Locate the cell with the specified text and output its [x, y] center coordinate. 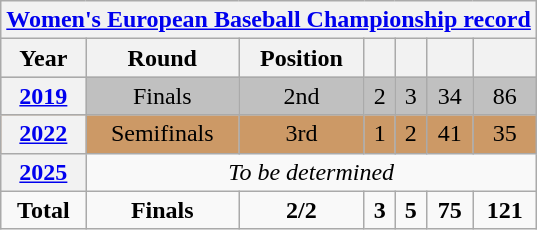
Semifinals [162, 134]
35 [504, 134]
Total [44, 210]
Women's European Baseball Championship record [269, 20]
3rd [302, 134]
75 [450, 210]
To be determined [311, 172]
2022 [44, 134]
2nd [302, 96]
5 [410, 210]
41 [450, 134]
Year [44, 58]
2/2 [302, 210]
34 [450, 96]
1 [380, 134]
Round [162, 58]
Position [302, 58]
2019 [44, 96]
2025 [44, 172]
121 [504, 210]
86 [504, 96]
